Locate the cell with the specified text and output its [X, Y] center coordinate. 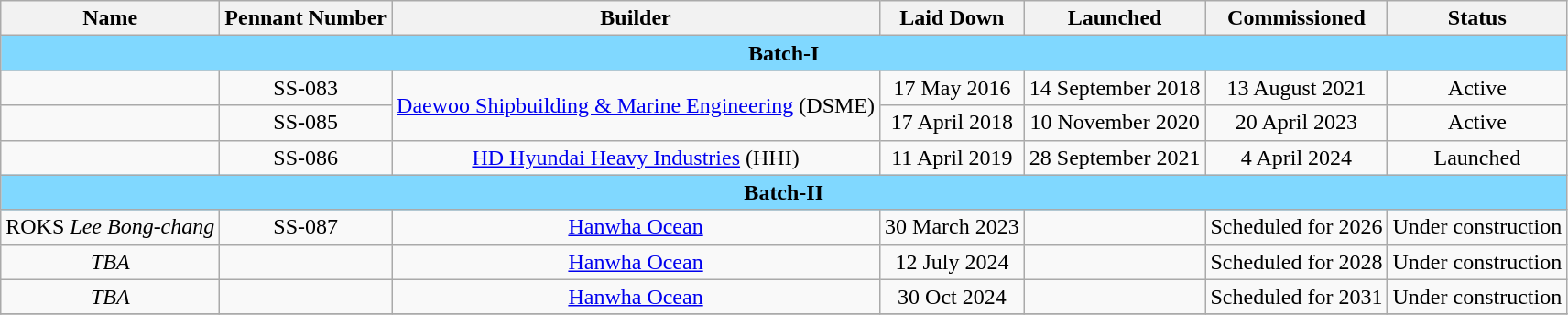
SS-086 [306, 157]
Scheduled for 2028 [1297, 262]
30 Oct 2024 [953, 297]
Batch-II [784, 192]
12 July 2024 [953, 262]
30 March 2023 [953, 227]
11 April 2019 [953, 157]
17 May 2016 [953, 88]
Status [1477, 18]
17 April 2018 [953, 123]
HD Hyundai Heavy Industries (HHI) [636, 157]
14 September 2018 [1115, 88]
Pennant Number [306, 18]
Builder [636, 18]
4 April 2024 [1297, 157]
ROKS Lee Bong-chang [110, 227]
Daewoo Shipbuilding & Marine Engineering (DSME) [636, 105]
Batch-I [784, 53]
Commissioned [1297, 18]
SS-085 [306, 123]
Scheduled for 2026 [1297, 227]
10 November 2020 [1115, 123]
Name [110, 18]
SS-087 [306, 227]
Scheduled for 2031 [1297, 297]
28 September 2021 [1115, 157]
Laid Down [953, 18]
20 April 2023 [1297, 123]
13 August 2021 [1297, 88]
SS-083 [306, 88]
